From the cell containing the given text, extract its center point as (X, Y) coordinate. 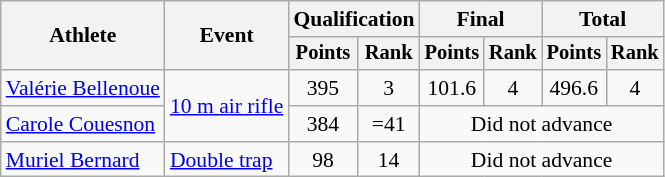
Qualification (354, 19)
Event (226, 36)
=41 (389, 124)
Final (481, 19)
10 m air rifle (226, 106)
384 (322, 124)
101.6 (452, 88)
496.6 (574, 88)
Did not advance (542, 124)
395 (322, 88)
Valérie Bellenoue (83, 88)
3 (389, 88)
Carole Couesnon (83, 124)
Athlete (83, 36)
Total (603, 19)
